Return the (x, y) coordinate for the center point of the cell that contains the specified text.  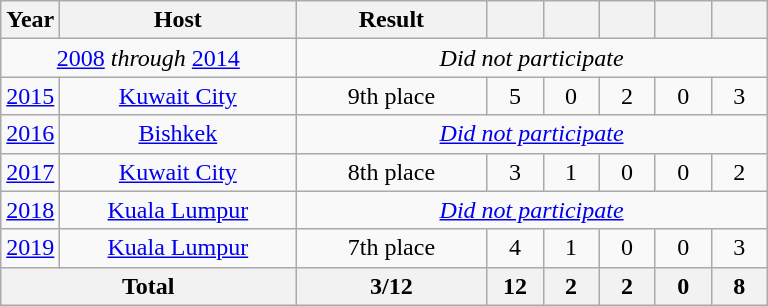
Year (30, 20)
7th place (392, 248)
Total (148, 286)
8 (739, 286)
Bishkek (178, 134)
9th place (392, 96)
2018 (30, 210)
12 (515, 286)
2017 (30, 172)
2008 through 2014 (148, 58)
Result (392, 20)
8th place (392, 172)
3/12 (392, 286)
4 (515, 248)
2015 (30, 96)
Host (178, 20)
2016 (30, 134)
5 (515, 96)
2019 (30, 248)
